Find where the given text appears and provide that cell's center as (X, Y) coordinate. 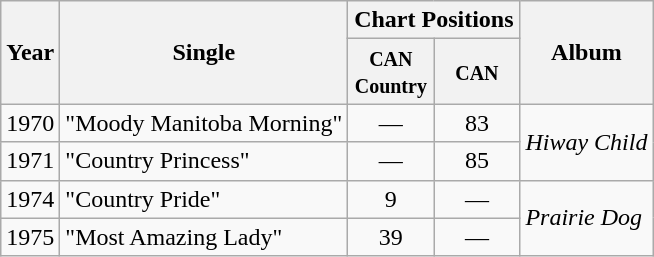
Chart Positions (434, 20)
Prairie Dog (586, 218)
83 (477, 123)
Year (30, 52)
1974 (30, 199)
"Most Amazing Lady" (204, 237)
CAN (477, 72)
"Moody Manitoba Morning" (204, 123)
85 (477, 161)
1975 (30, 237)
39 (391, 237)
"Country Pride" (204, 199)
1970 (30, 123)
9 (391, 199)
CAN Country (391, 72)
1971 (30, 161)
Hiway Child (586, 142)
"Country Princess" (204, 161)
Album (586, 52)
Single (204, 52)
